From the cell containing the given text, extract its center point as (x, y) coordinate. 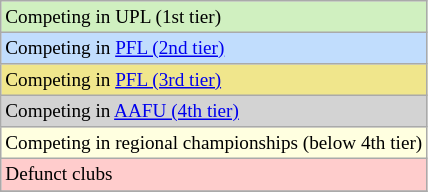
Competing in PFL (3rd tier) (214, 80)
Competing in PFL (2nd tier) (214, 48)
Competing in UPL (1st tier) (214, 17)
Competing in regional championships (below 4th tier) (214, 143)
Competing in AAFU (4th tier) (214, 111)
Defunct clubs (214, 175)
